For the text-containing cell, return its midpoint in (x, y) coordinate format. 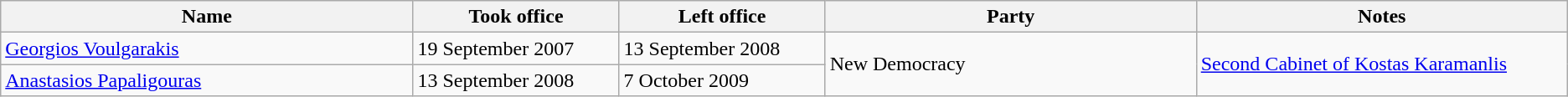
Took office (516, 17)
Left office (722, 17)
Notes (1382, 17)
Second Cabinet of Kostas Karamanlis (1382, 64)
Anastasios Papaligouras (207, 80)
Georgios Voulgarakis (207, 48)
19 September 2007 (516, 48)
7 October 2009 (722, 80)
Party (1010, 17)
New Democracy (1010, 64)
Name (207, 17)
